Return the (X, Y) coordinate for the center point of the cell that contains the specified text.  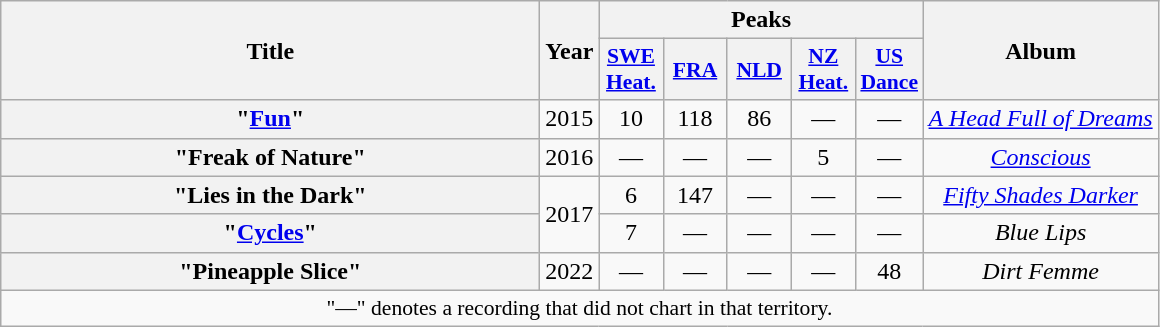
Fifty Shades Darker (1040, 195)
NZHeat. (823, 70)
48 (889, 271)
5 (823, 157)
118 (695, 119)
2017 (570, 214)
2015 (570, 119)
147 (695, 195)
Conscious (1040, 157)
"Freak of Nature" (270, 157)
10 (631, 119)
"Lies in the Dark" (270, 195)
2022 (570, 271)
6 (631, 195)
Blue Lips (1040, 233)
Peaks (761, 20)
"—" denotes a recording that did not chart in that territory. (580, 308)
2016 (570, 157)
Dirt Femme (1040, 271)
Year (570, 50)
A Head Full of Dreams (1040, 119)
"Fun" (270, 119)
"Cycles" (270, 233)
Title (270, 50)
"Pineapple Slice" (270, 271)
NLD (759, 70)
86 (759, 119)
7 (631, 233)
USDance (889, 70)
FRA (695, 70)
Album (1040, 50)
SWEHeat. (631, 70)
